Find where the given text appears and provide that cell's center as [x, y] coordinate. 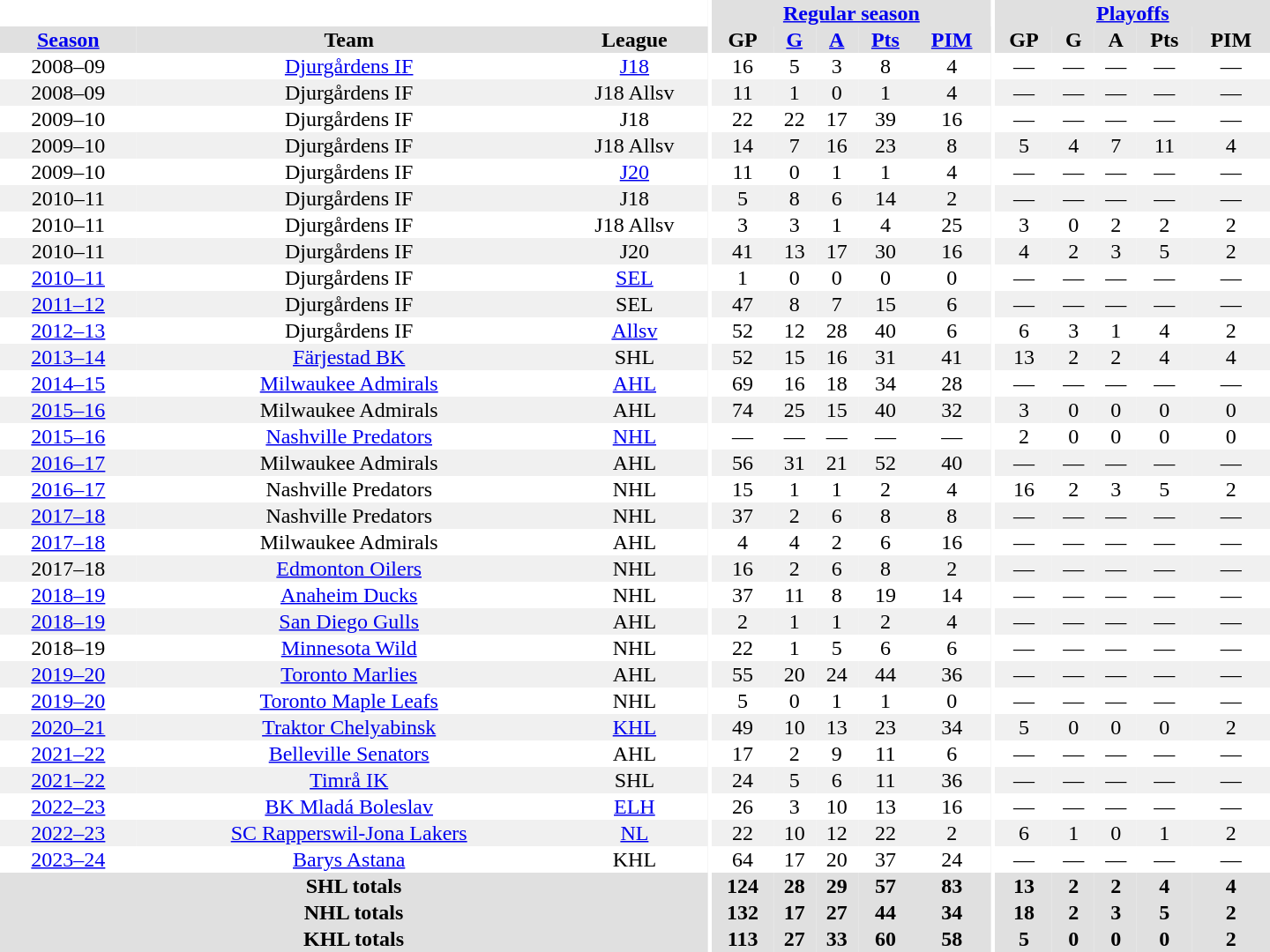
Toronto Maple Leafs [349, 701]
2013–14 [69, 357]
Belleville Senators [349, 754]
60 [885, 939]
Playoffs [1132, 13]
League [635, 40]
32 [952, 410]
29 [837, 886]
2014–15 [69, 383]
Edmonton Oilers [349, 569]
Toronto Marlies [349, 674]
KHL totals [354, 939]
56 [743, 463]
NHL totals [354, 912]
64 [743, 859]
47 [743, 304]
39 [885, 119]
Minnesota Wild [349, 648]
BK Mladá Boleslav [349, 807]
2011–12 [69, 304]
ELH [635, 807]
San Diego Gulls [349, 621]
113 [743, 939]
57 [885, 886]
Regular season [851, 13]
Team [349, 40]
49 [743, 727]
2012–13 [69, 331]
Traktor Chelyabinsk [349, 727]
19 [885, 595]
SC Rapperswil-Jona Lakers [349, 833]
2023–24 [69, 859]
26 [743, 807]
Season [69, 40]
83 [952, 886]
Barys Astana [349, 859]
124 [743, 886]
NL [635, 833]
55 [743, 674]
21 [837, 463]
30 [885, 251]
9 [837, 754]
Anaheim Ducks [349, 595]
SHL totals [354, 886]
Timrå IK [349, 780]
74 [743, 410]
Allsv [635, 331]
58 [952, 939]
2020–21 [69, 727]
33 [837, 939]
69 [743, 383]
Färjestad BK [349, 357]
132 [743, 912]
